Determine the [x, y] coordinate at the center of the cell enclosing the given text.  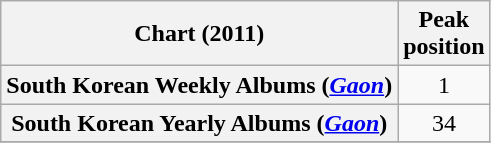
Peak position [444, 34]
1 [444, 85]
Chart (2011) [200, 34]
South Korean Weekly Albums (Gaon) [200, 85]
34 [444, 123]
South Korean Yearly Albums (Gaon) [200, 123]
